Return [X, Y] of the center of cell containing provided text 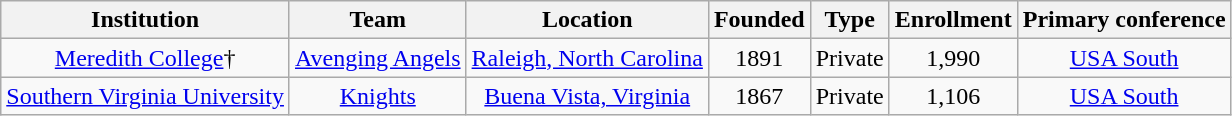
1,990 [953, 58]
Avenging Angels [378, 58]
Founded [759, 20]
1867 [759, 96]
Primary conference [1124, 20]
Location [587, 20]
Knights [378, 96]
Institution [146, 20]
Enrollment [953, 20]
Meredith College† [146, 58]
1891 [759, 58]
1,106 [953, 96]
Buena Vista, Virginia [587, 96]
Southern Virginia University [146, 96]
Team [378, 20]
Type [850, 20]
Raleigh, North Carolina [587, 58]
